Find where the given text appears and provide that cell's center as [X, Y] coordinate. 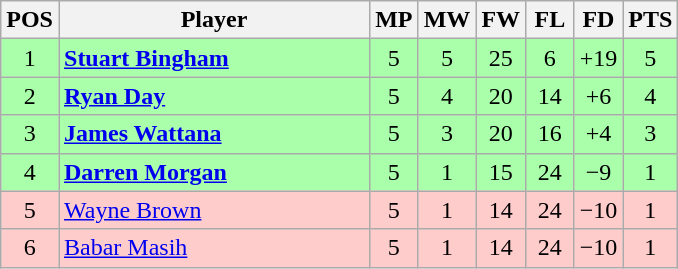
Wayne Brown [214, 210]
FL [550, 20]
+19 [598, 58]
Stuart Bingham [214, 58]
Babar Masih [214, 248]
2 [30, 96]
25 [501, 58]
PTS [650, 20]
POS [30, 20]
16 [550, 134]
James Wattana [214, 134]
FW [501, 20]
MW [447, 20]
15 [501, 172]
+4 [598, 134]
Ryan Day [214, 96]
+6 [598, 96]
Player [214, 20]
−9 [598, 172]
Darren Morgan [214, 172]
FD [598, 20]
MP [394, 20]
